Return (X, Y) of the center of cell containing provided text 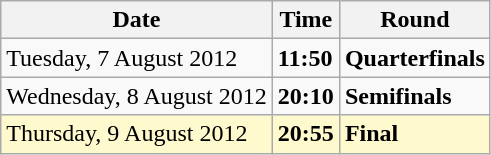
Semifinals (414, 96)
Final (414, 134)
Quarterfinals (414, 58)
11:50 (306, 58)
Date (137, 20)
Round (414, 20)
20:10 (306, 96)
Thursday, 9 August 2012 (137, 134)
Wednesday, 8 August 2012 (137, 96)
Tuesday, 7 August 2012 (137, 58)
Time (306, 20)
20:55 (306, 134)
